Find where the given text appears and provide that cell's center as [x, y] coordinate. 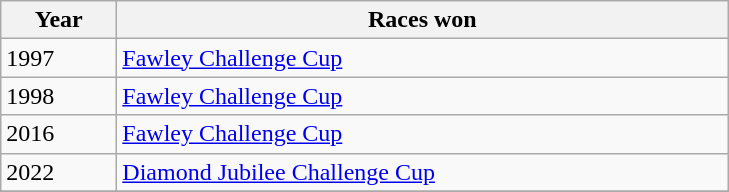
Races won [422, 20]
1997 [59, 58]
1998 [59, 96]
Year [59, 20]
2022 [59, 172]
Diamond Jubilee Challenge Cup [422, 172]
2016 [59, 134]
